Extract the (x, y) coordinate from the center of the cell holding the provided text.  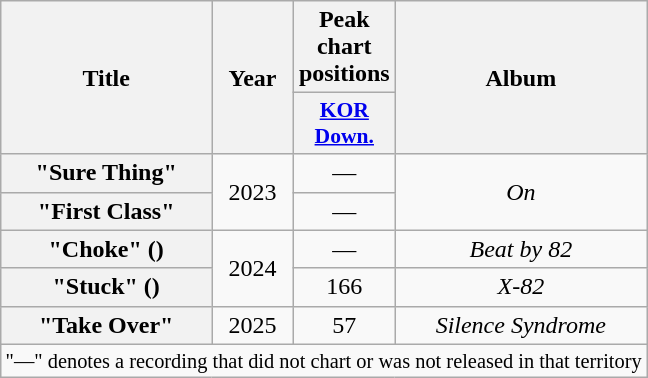
Album (520, 78)
"—" denotes a recording that did not chart or was not released in that territory (324, 361)
"Stuck" () (106, 287)
2024 (253, 268)
2025 (253, 325)
"Take Over" (106, 325)
KORDown. (344, 124)
"Sure Thing" (106, 173)
"First Class" (106, 211)
57 (344, 325)
Peak chart positions (344, 47)
166 (344, 287)
Title (106, 78)
"Choke" () (106, 249)
2023 (253, 192)
Year (253, 78)
Beat by 82 (520, 249)
On (520, 192)
Silence Syndrome (520, 325)
X-82 (520, 287)
